Find where the given text appears and provide that cell's center as [x, y] coordinate. 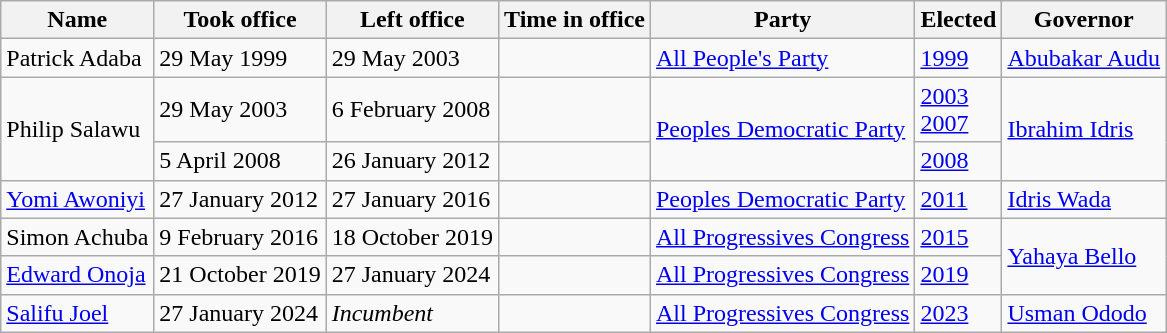
5 April 2008 [240, 161]
Incumbent [412, 313]
Patrick Adaba [78, 58]
Abubakar Audu [1084, 58]
29 May 1999 [240, 58]
Took office [240, 20]
2011 [958, 199]
Left office [412, 20]
26 January 2012 [412, 161]
Usman Ododo [1084, 313]
27 January 2012 [240, 199]
2023 [958, 313]
Yahaya Bello [1084, 256]
Yomi Awoniyi [78, 199]
18 October 2019 [412, 237]
Salifu Joel [78, 313]
Party [782, 20]
Simon Achuba [78, 237]
Name [78, 20]
6 February 2008 [412, 110]
Governor [1084, 20]
Edward Onoja [78, 275]
Ibrahim Idris [1084, 128]
9 February 2016 [240, 237]
2008 [958, 161]
Elected [958, 20]
Idris Wada [1084, 199]
2019 [958, 275]
All People's Party [782, 58]
27 January 2016 [412, 199]
Philip Salawu [78, 128]
20032007 [958, 110]
21 October 2019 [240, 275]
Time in office [575, 20]
2015 [958, 237]
1999 [958, 58]
